Determine the (X, Y) coordinate at the center of the cell enclosing the given text.  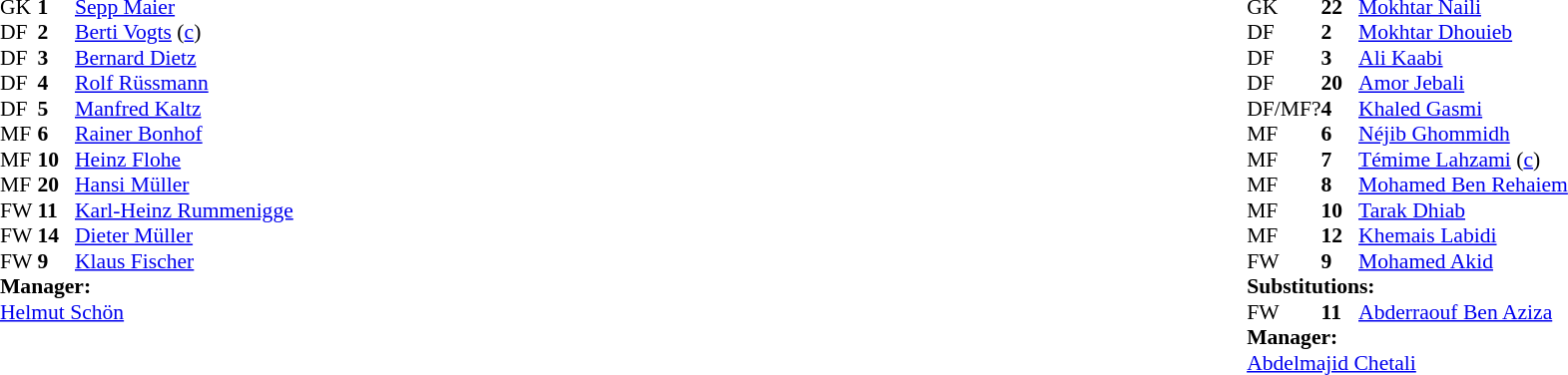
Substitutions: (1407, 286)
Tarak Dhiab (1463, 210)
Helmut Schön (147, 312)
Mokhtar Dhouieb (1463, 33)
Néjib Ghommidh (1463, 135)
Dieter Müller (184, 236)
Khaled Gasmi (1463, 109)
8 (1340, 185)
DF/MF? (1284, 109)
Abderraouf Ben Aziza (1463, 312)
Ali Kaabi (1463, 58)
Khemais Labidi (1463, 236)
Mohamed Ben Rehaiem (1463, 185)
Klaus Fischer (184, 261)
14 (57, 236)
Rainer Bonhof (184, 135)
Hansi Müller (184, 185)
Heinz Flohe (184, 160)
12 (1340, 236)
Mohamed Akid (1463, 261)
Témime Lahzami (c) (1463, 160)
5 (57, 109)
Bernard Dietz (184, 58)
7 (1340, 160)
Karl-Heinz Rummenigge (184, 210)
Berti Vogts (c) (184, 33)
Rolf Rüssmann (184, 83)
Amor Jebali (1463, 83)
Manfred Kaltz (184, 109)
